Provide the [x, y] coordinate of the cell's center where the given text is located.  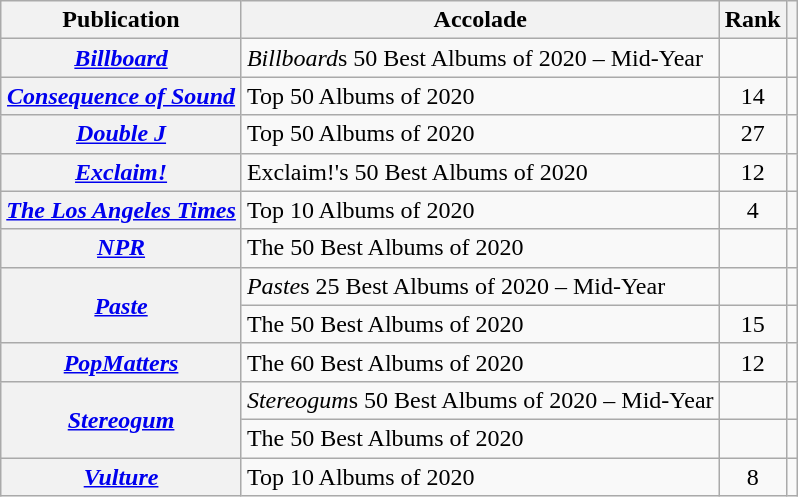
Pastes 25 Best Albums of 2020 – Mid-Year [480, 286]
Double J [122, 134]
14 [752, 96]
PopMatters [122, 362]
Exclaim!'s 50 Best Albums of 2020 [480, 172]
Stereogums 50 Best Albums of 2020 – Mid-Year [480, 400]
4 [752, 210]
27 [752, 134]
Paste [122, 305]
Stereogum [122, 419]
8 [752, 477]
The 60 Best Albums of 2020 [480, 362]
Vulture [122, 477]
Publication [122, 20]
Billboards 50 Best Albums of 2020 – Mid-Year [480, 58]
Exclaim! [122, 172]
Accolade [480, 20]
15 [752, 324]
The Los Angeles Times [122, 210]
Consequence of Sound [122, 96]
NPR [122, 248]
Rank [752, 20]
Billboard [122, 58]
